Return (X, Y) of the center of cell containing provided text 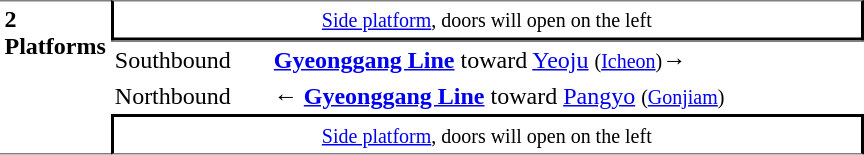
Northbound (190, 96)
Southbound (190, 59)
← Gyeonggang Line toward Pangyo (Gonjiam) (566, 96)
2Platforms (55, 77)
Gyeonggang Line toward Yeoju (Icheon)→ (566, 59)
